Return (x, y) of the center of cell containing provided text 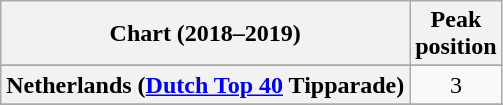
Netherlands (Dutch Top 40 Tipparade) (206, 85)
Chart (2018–2019) (206, 34)
Peak position (456, 34)
3 (456, 85)
